For the text-containing cell, return its midpoint in [x, y] coordinate format. 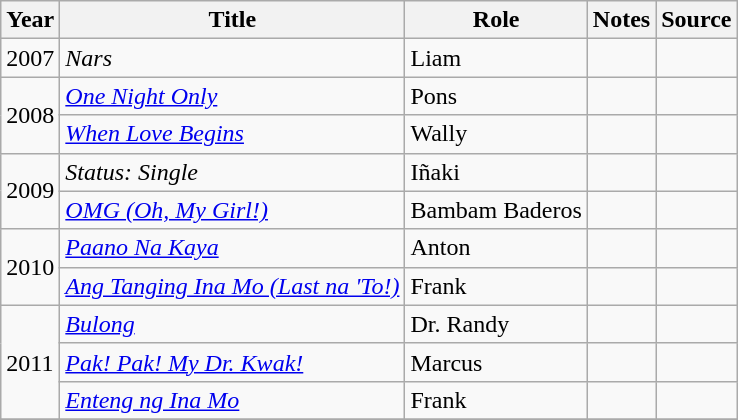
Nars [232, 58]
2011 [30, 362]
Ang Tanging Ina Mo (Last na 'To!) [232, 286]
When Love Begins [232, 134]
Role [496, 20]
Title [232, 20]
Wally [496, 134]
2009 [30, 191]
Year [30, 20]
OMG (Oh, My Girl!) [232, 210]
Notes [621, 20]
Bulong [232, 324]
One Night Only [232, 96]
Marcus [496, 362]
Anton [496, 248]
2007 [30, 58]
Status: Single [232, 172]
2008 [30, 115]
Bambam Baderos [496, 210]
Enteng ng Ina Mo [232, 400]
Pons [496, 96]
Paano Na Kaya [232, 248]
2010 [30, 267]
Iñaki [496, 172]
Liam [496, 58]
Source [696, 20]
Pak! Pak! My Dr. Kwak! [232, 362]
Dr. Randy [496, 324]
